Extract the [X, Y] coordinate from the center of the cell holding the provided text.  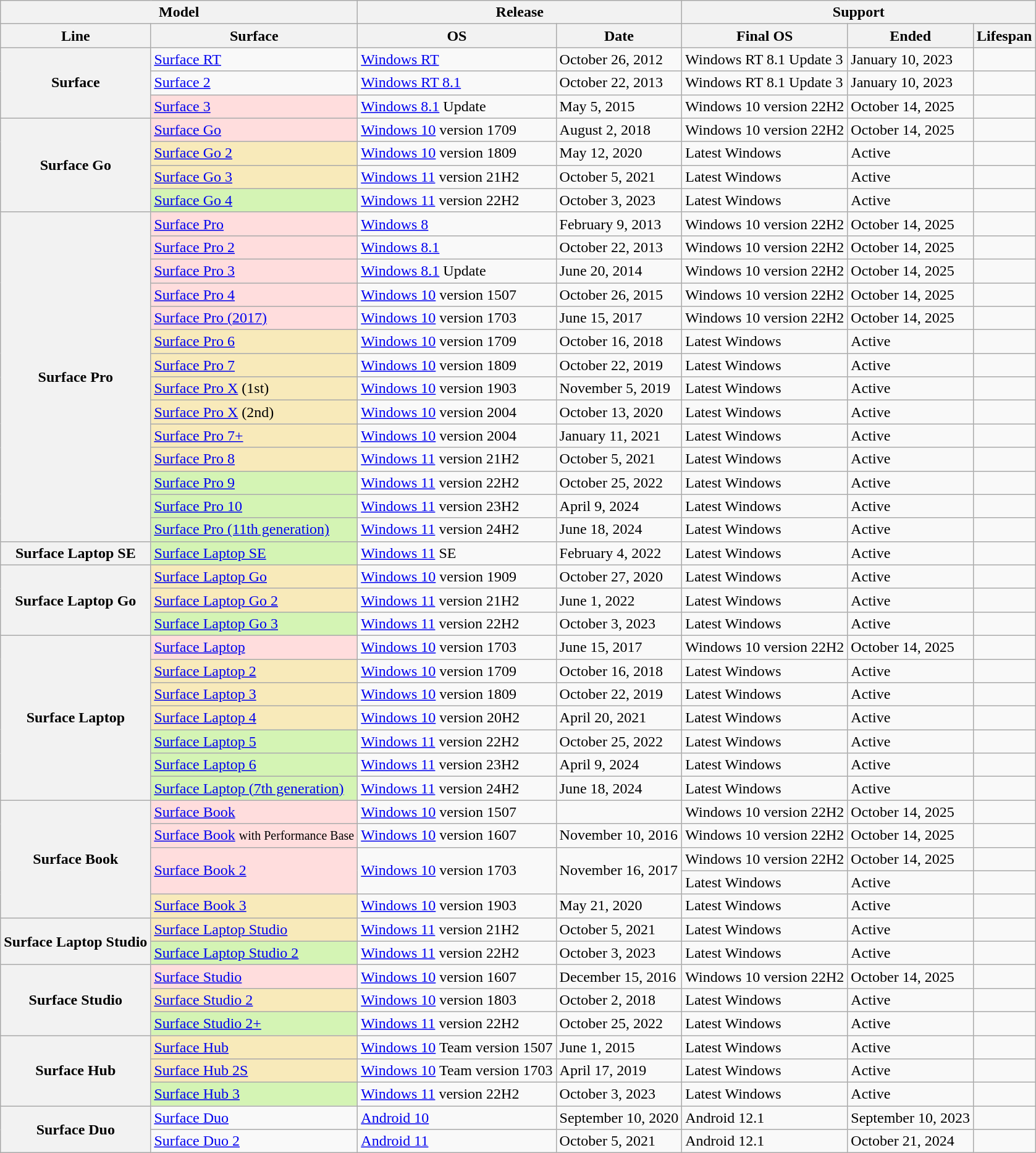
Surface Laptop 6 [255, 765]
Windows 10 version 1803 [457, 1000]
Windows 10 Team version 1507 [457, 1047]
Surface 2 [255, 83]
Surface Go 4 [255, 200]
Android 11 [457, 1141]
Surface Book 3 [255, 906]
Surface Studio 2+ [255, 1023]
October 2, 2018 [619, 1000]
Surface Laptop 2 [255, 670]
November 16, 2017 [619, 871]
Date [619, 36]
November 5, 2019 [619, 389]
Final OS [765, 36]
Windows 10 Team version 1703 [457, 1071]
Model [179, 12]
August 2, 2018 [619, 130]
Windows RT [457, 59]
Surface Hub 2S [255, 1071]
Surface Pro 8 [255, 459]
Surface Laptop Go 3 [255, 623]
Surface Duo 2 [255, 1141]
May 5, 2015 [619, 106]
October 13, 2020 [619, 412]
Surface 3 [255, 106]
Windows 8.1 [457, 247]
Surface Pro 10 [255, 506]
Surface Studio 2 [255, 1000]
Surface Pro 4 [255, 295]
Surface Hub 3 [255, 1094]
Windows RT 8.1 [457, 83]
November 10, 2016 [619, 835]
January 11, 2021 [619, 436]
Surface Pro X (1st) [255, 389]
Surface Laptop 4 [255, 718]
Support [859, 12]
June 20, 2014 [619, 271]
Surface Book with Performance Base [255, 835]
Surface Pro 3 [255, 271]
Surface Pro 7 [255, 365]
Surface Laptop Studio 2 [255, 953]
Surface Laptop (7th generation) [255, 788]
April 17, 2019 [619, 1071]
Windows 10 version 20H2 [457, 718]
Lifespan [1004, 36]
Surface Pro (11th generation) [255, 530]
Android 10 [457, 1118]
May 21, 2020 [619, 906]
February 9, 2013 [619, 224]
Surface RT [255, 59]
Surface Laptop 5 [255, 741]
Ended [911, 36]
October 27, 2020 [619, 576]
Windows 11 SE [457, 553]
Release [520, 12]
Windows 10 version 1909 [457, 576]
Surface Pro X (2nd) [255, 412]
September 10, 2023 [911, 1118]
June 1, 2022 [619, 600]
April 20, 2021 [619, 718]
Surface Pro 7+ [255, 436]
Surface Laptop 3 [255, 695]
Surface Go 2 [255, 153]
October 21, 2024 [911, 1141]
December 15, 2016 [619, 976]
Surface Pro 2 [255, 247]
OS [457, 36]
Line [75, 36]
Windows 8 [457, 224]
June 1, 2015 [619, 1047]
October 26, 2012 [619, 59]
Surface Pro 9 [255, 483]
September 10, 2020 [619, 1118]
May 12, 2020 [619, 153]
Surface Pro 6 [255, 342]
February 4, 2022 [619, 553]
Surface Book 2 [255, 871]
October 26, 2015 [619, 295]
Surface Go 3 [255, 177]
Surface Laptop Go 2 [255, 600]
Surface Pro (2017) [255, 318]
